Scan for the cell matching the given text and deliver its (X, Y) coordinate at center. 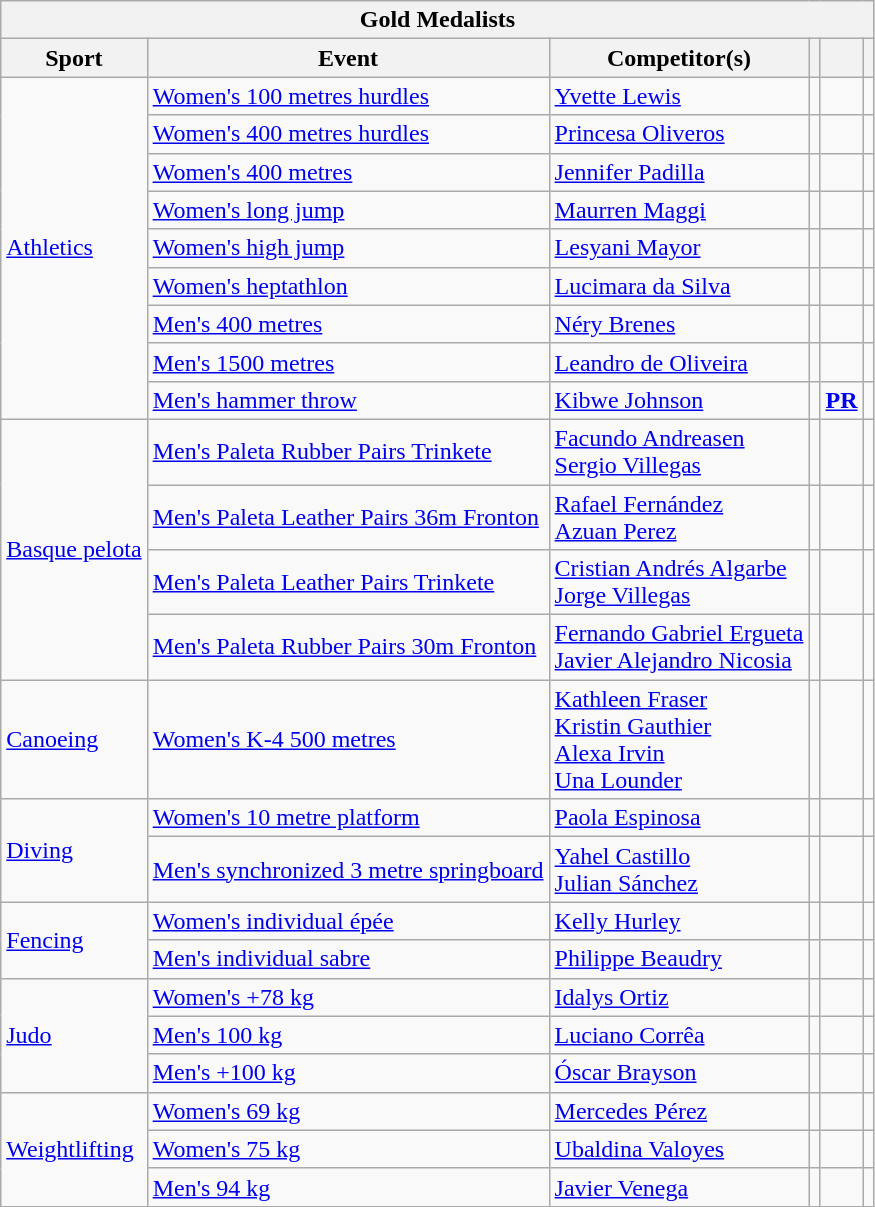
Women's 400 metres hurdles (348, 134)
Yvette Lewis (679, 96)
Women's 400 metres (348, 172)
Women's high jump (348, 248)
Event (348, 58)
Women's heptathlon (348, 286)
PR (842, 400)
Mercedes Pérez (679, 1111)
Lucimara da Silva (679, 286)
Men's 94 kg (348, 1187)
Men's synchronized 3 metre springboard (348, 870)
Kelly Hurley (679, 921)
Men's Paleta Leather Pairs 36m Fronton (348, 516)
Men's 1500 metres (348, 362)
Men's Paleta Leather Pairs Trinkete (348, 582)
Men's Paleta Rubber Pairs Trinkete (348, 452)
Women's 10 metre platform (348, 818)
Kathleen FraserKristin GauthierAlexa IrvinUna Lounder (679, 740)
Women's 75 kg (348, 1149)
Paola Espinosa (679, 818)
Ubaldina Valoyes (679, 1149)
Men's 400 metres (348, 324)
Lesyani Mayor (679, 248)
Maurren Maggi (679, 210)
Sport (74, 58)
Cristian Andrés AlgarbeJorge Villegas (679, 582)
Néry Brenes (679, 324)
Men's individual sabre (348, 959)
Luciano Corrêa (679, 1035)
Princesa Oliveros (679, 134)
Women's individual épée (348, 921)
Leandro de Oliveira (679, 362)
Weightlifting (74, 1149)
Fencing (74, 940)
Basque pelota (74, 549)
Women's 100 metres hurdles (348, 96)
Men's +100 kg (348, 1073)
Men's Paleta Rubber Pairs 30m Fronton (348, 648)
Competitor(s) (679, 58)
Gold Medalists (438, 20)
Women's long jump (348, 210)
Facundo AndreasenSergio Villegas (679, 452)
Judo (74, 1035)
Kibwe Johnson (679, 400)
Philippe Beaudry (679, 959)
Óscar Brayson (679, 1073)
Diving (74, 850)
Yahel CastilloJulian Sánchez (679, 870)
Fernando Gabriel ErguetaJavier Alejandro Nicosia (679, 648)
Men's hammer throw (348, 400)
Jennifer Padilla (679, 172)
Men's 100 kg (348, 1035)
Women's K-4 500 metres (348, 740)
Idalys Ortiz (679, 997)
Women's +78 kg (348, 997)
Canoeing (74, 740)
Javier Venega (679, 1187)
Rafael FernándezAzuan Perez (679, 516)
Women's 69 kg (348, 1111)
Athletics (74, 248)
